Determine the (x, y) coordinate at the center of the cell enclosing the given text.  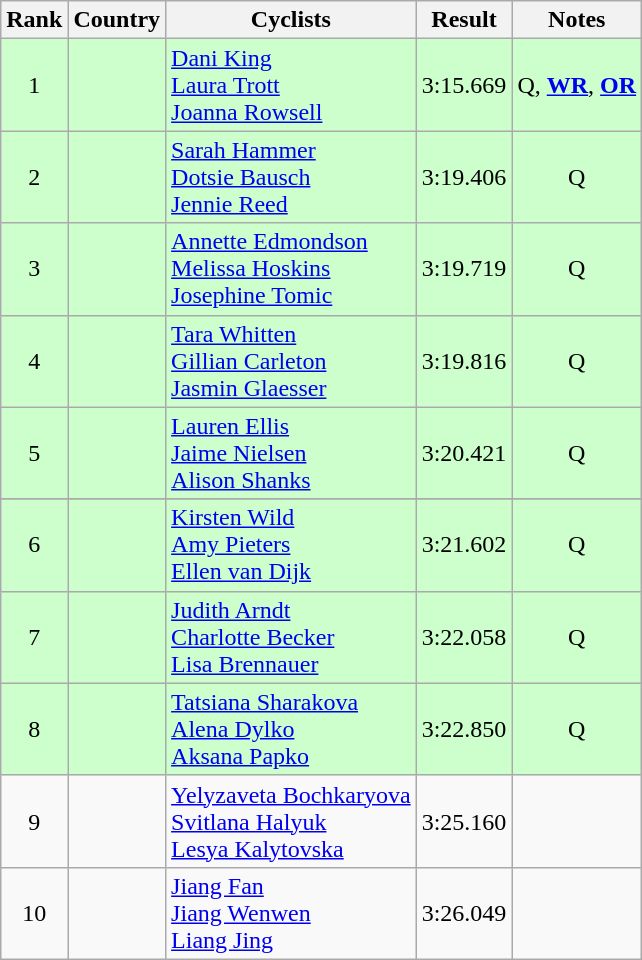
3:22.850 (464, 729)
Cyclists (292, 20)
3:19.719 (464, 269)
3:26.049 (464, 913)
3:22.058 (464, 637)
Result (464, 20)
4 (34, 361)
Judith ArndtCharlotte BeckerLisa Brennauer (292, 637)
9 (34, 821)
Yelyzaveta BochkaryovaSvitlana HalyukLesya Kalytovska (292, 821)
3:19.406 (464, 177)
Rank (34, 20)
2 (34, 177)
Sarah HammerDotsie BauschJennie Reed (292, 177)
Tatsiana SharakovaAlena DylkoAksana Papko (292, 729)
Q, WR, OR (577, 85)
5 (34, 453)
6 (34, 545)
3:15.669 (464, 85)
Jiang FanJiang WenwenLiang Jing (292, 913)
1 (34, 85)
3:19.816 (464, 361)
Tara WhittenGillian CarletonJasmin Glaesser (292, 361)
Lauren EllisJaime NielsenAlison Shanks (292, 453)
8 (34, 729)
10 (34, 913)
3:20.421 (464, 453)
Notes (577, 20)
3:25.160 (464, 821)
Country (117, 20)
Annette EdmondsonMelissa HoskinsJosephine Tomic (292, 269)
3:21.602 (464, 545)
Kirsten WildAmy PietersEllen van Dijk (292, 545)
7 (34, 637)
Dani KingLaura TrottJoanna Rowsell (292, 85)
3 (34, 269)
